Search for the cell housing the specified text and yield its [X, Y] center coordinate. 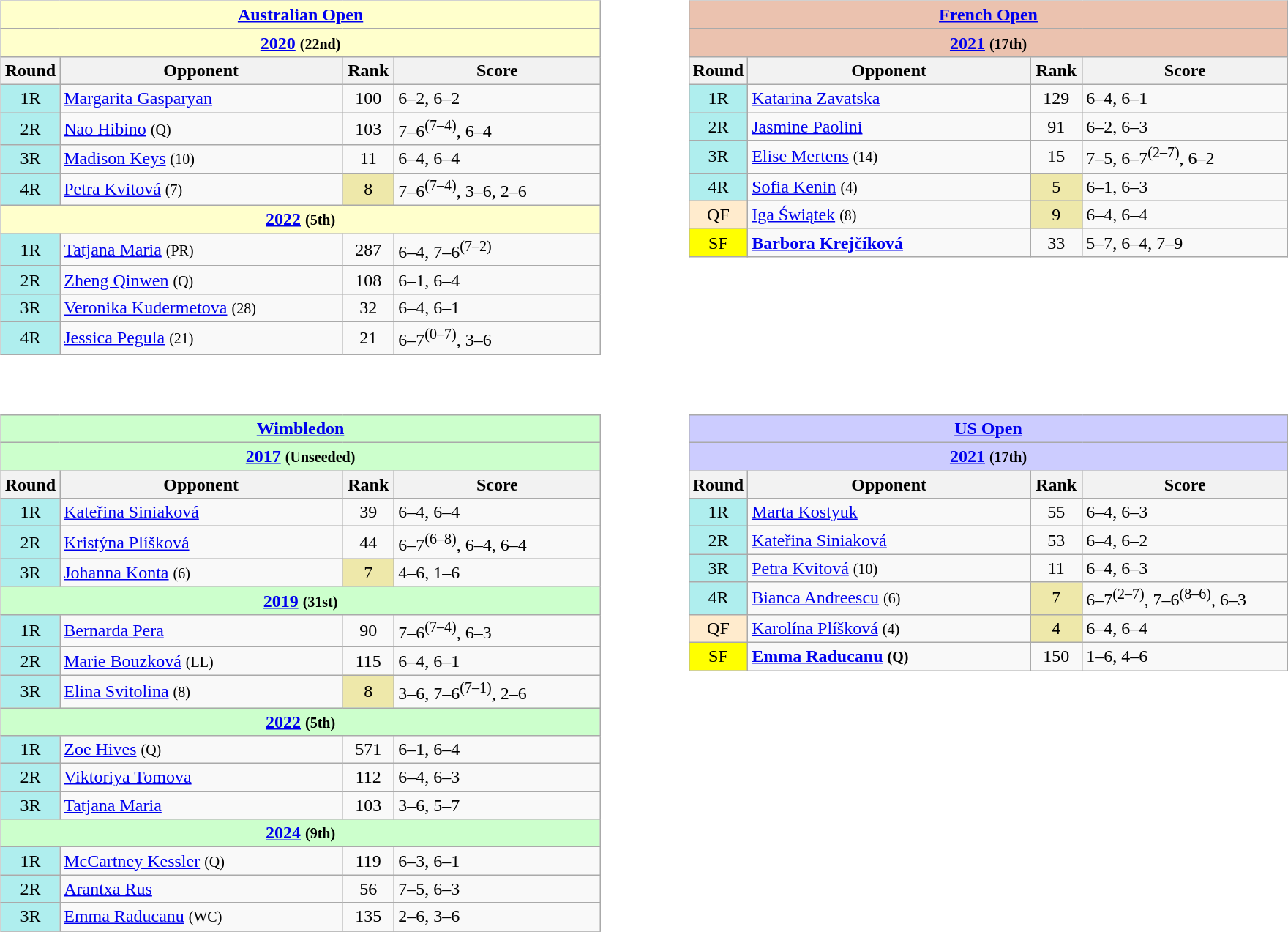
Emma Raducanu (WC) [201, 917]
Sofia Kenin (4) [889, 187]
5–7, 6–4, 7–9 [1186, 242]
4 [1057, 628]
55 [1057, 512]
Elina Svitolina (8) [201, 691]
Elise Mertens (14) [889, 157]
Barbora Krejčíková [889, 242]
Jasmine Paolini [889, 127]
Nao Hibino (Q) [201, 129]
7–6(7–4), 6–4 [498, 129]
Zoe Hives (Q) [201, 750]
115 [369, 661]
Arantxa Rus [201, 889]
150 [1057, 656]
90 [369, 631]
44 [369, 543]
287 [369, 250]
7–5, 6–7(2–7), 6–2 [1186, 157]
Veronika Kudermetova (28) [201, 307]
6–7(2–7), 7–6(8–6), 6–3 [1186, 599]
32 [369, 307]
Johanna Konta (6) [201, 573]
571 [369, 750]
135 [369, 917]
Bernarda Pera [201, 631]
Tatjana Maria (PR) [201, 250]
100 [369, 98]
Zheng Qinwen (Q) [201, 280]
15 [1057, 157]
53 [1057, 540]
Iga Świątek (8) [889, 215]
Jessica Pegula (21) [201, 338]
Katarina Zavatska [889, 98]
Margarita Gasparyan [201, 98]
112 [369, 778]
3–6, 5–7 [498, 805]
6–7(6–8), 6–4, 6–4 [498, 543]
Tatjana Maria [201, 805]
Petra Kvitová (10) [889, 568]
Petra Kvitová (7) [201, 189]
Wimbledon [300, 428]
2017 (Unseeded) [300, 457]
7–6(7–4), 6–3 [498, 631]
108 [369, 280]
2020 (22nd) [300, 42]
7–5, 6–3 [498, 889]
6–3, 6–1 [498, 861]
Australian Open [300, 15]
French Open [988, 15]
6–4, 7–6(7–2) [498, 250]
Emma Raducanu (Q) [889, 656]
2–6, 3–6 [498, 917]
129 [1057, 98]
3–6, 7–6(7–1), 2–6 [498, 691]
6–1, 6–3 [1186, 187]
9 [1057, 215]
5 [1057, 187]
2024 (9th) [300, 833]
119 [369, 861]
21 [369, 338]
4–6, 1–6 [498, 573]
Karolína Plíšková (4) [889, 628]
39 [369, 512]
Kristýna Plíšková [201, 543]
Viktoriya Tomova [201, 778]
91 [1057, 127]
Bianca Andreescu (6) [889, 599]
McCartney Kessler (Q) [201, 861]
6–2, 6–3 [1186, 127]
6–4, 6–2 [1186, 540]
Marta Kostyuk [889, 512]
2019 (31st) [300, 600]
7–6(7–4), 3–6, 2–6 [498, 189]
6–7(0–7), 3–6 [498, 338]
6–2, 6–2 [498, 98]
Marie Bouzková (LL) [201, 661]
1–6, 4–6 [1186, 656]
33 [1057, 242]
US Open [988, 428]
56 [369, 889]
Madison Keys (10) [201, 159]
